Capture the cell that displays the provided text and extract its [X, Y] central coordinate. 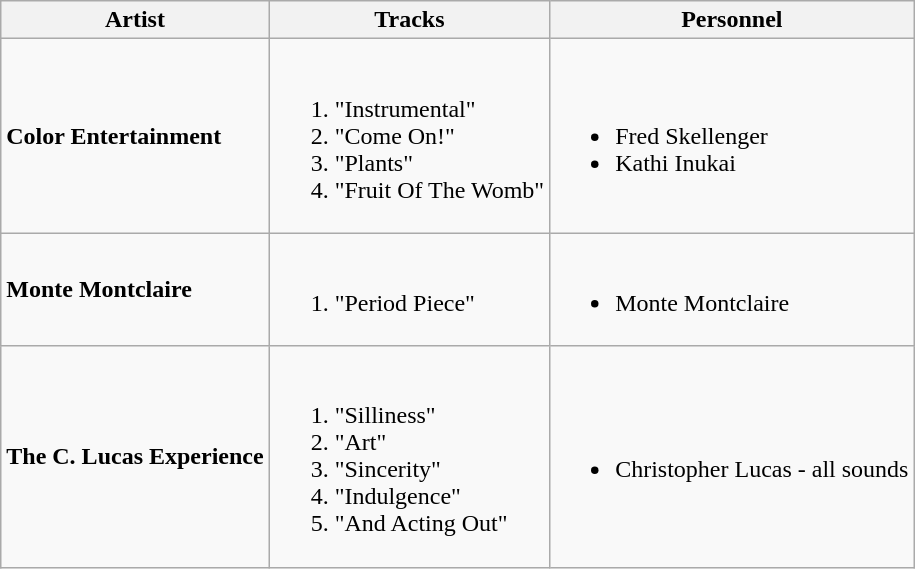
Tracks [409, 20]
Color Entertainment [135, 136]
Fred SkellengerKathi Inukai [732, 136]
"Instrumental""Come On!""Plants""Fruit Of The Womb" [409, 136]
Artist [135, 20]
Personnel [732, 20]
"Silliness""Art""Sincerity""Indulgence""And Acting Out" [409, 456]
"Period Piece" [409, 290]
Christopher Lucas - all sounds [732, 456]
The C. Lucas Experience [135, 456]
